Search for the cell housing the specified text and yield its [X, Y] center coordinate. 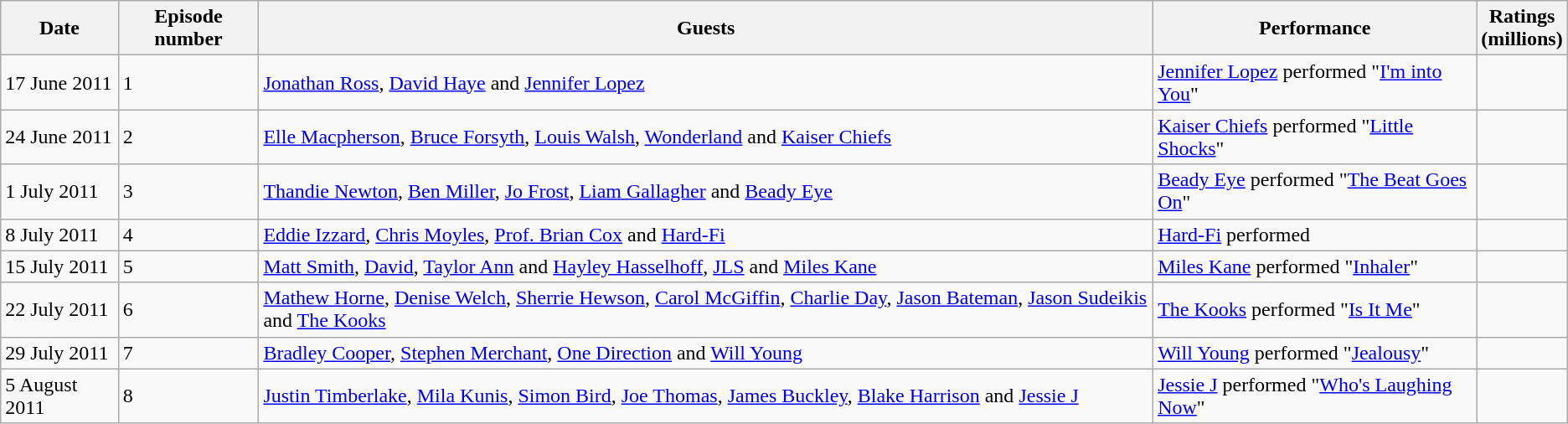
Bradley Cooper, Stephen Merchant, One Direction and Will Young [706, 353]
8 [188, 396]
Date [59, 28]
Jennifer Lopez performed "I'm into You" [1315, 82]
5 [188, 266]
15 July 2011 [59, 266]
Ratings(millions) [1522, 28]
Performance [1315, 28]
7 [188, 353]
Eddie Izzard, Chris Moyles, Prof. Brian Cox and Hard-Fi [706, 235]
Thandie Newton, Ben Miller, Jo Frost, Liam Gallagher and Beady Eye [706, 191]
Guests [706, 28]
1 [188, 82]
The Kooks performed "Is It Me" [1315, 310]
Mathew Horne, Denise Welch, Sherrie Hewson, Carol McGiffin, Charlie Day, Jason Bateman, Jason Sudeikis and The Kooks [706, 310]
29 July 2011 [59, 353]
8 July 2011 [59, 235]
Jessie J performed "Who's Laughing Now" [1315, 396]
Justin Timberlake, Mila Kunis, Simon Bird, Joe Thomas, James Buckley, Blake Harrison and Jessie J [706, 396]
Beady Eye performed "The Beat Goes On" [1315, 191]
Elle Macpherson, Bruce Forsyth, Louis Walsh, Wonderland and Kaiser Chiefs [706, 137]
Matt Smith, David, Taylor Ann and Hayley Hasselhoff, JLS and Miles Kane [706, 266]
4 [188, 235]
24 June 2011 [59, 137]
Jonathan Ross, David Haye and Jennifer Lopez [706, 82]
17 June 2011 [59, 82]
Episode number [188, 28]
Miles Kane performed "Inhaler" [1315, 266]
6 [188, 310]
Kaiser Chiefs performed "Little Shocks" [1315, 137]
Will Young performed "Jealousy" [1315, 353]
3 [188, 191]
5 August 2011 [59, 396]
Hard-Fi performed [1315, 235]
2 [188, 137]
1 July 2011 [59, 191]
22 July 2011 [59, 310]
